Extract the (X, Y) coordinate from the center of the cell holding the provided text.  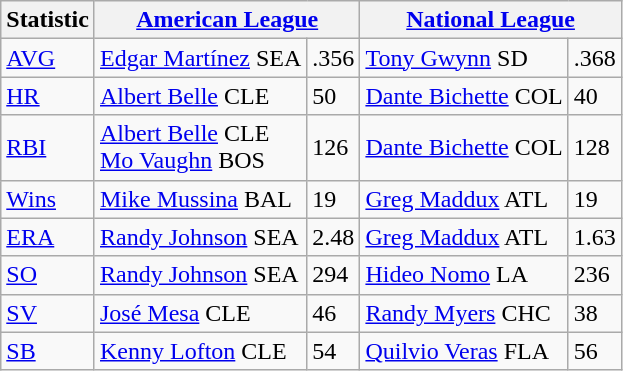
126 (334, 148)
Albert Belle CLEMo Vaughn BOS (200, 148)
46 (334, 313)
Kenny Lofton CLE (200, 351)
HR (48, 96)
Mike Mussina BAL (200, 199)
Tony Gwynn SD (464, 58)
ERA (48, 237)
294 (334, 275)
National League (490, 20)
American League (226, 20)
38 (594, 313)
José Mesa CLE (200, 313)
SO (48, 275)
128 (594, 148)
.368 (594, 58)
56 (594, 351)
SV (48, 313)
54 (334, 351)
Hideo Nomo LA (464, 275)
50 (334, 96)
RBI (48, 148)
Statistic (48, 20)
1.63 (594, 237)
.356 (334, 58)
236 (594, 275)
2.48 (334, 237)
AVG (48, 58)
Quilvio Veras FLA (464, 351)
Albert Belle CLE (200, 96)
Wins (48, 199)
SB (48, 351)
40 (594, 96)
Edgar Martínez SEA (200, 58)
Randy Myers CHC (464, 313)
